Determine the (X, Y) coordinate at the center of the cell enclosing the given text.  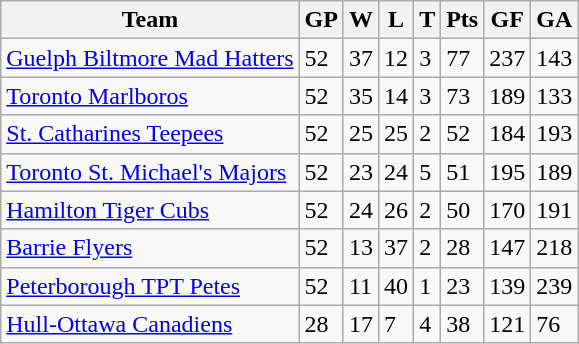
Hull-Ottawa Canadiens (150, 324)
4 (428, 324)
50 (462, 210)
1 (428, 286)
73 (462, 96)
L (396, 20)
11 (360, 286)
Peterborough TPT Petes (150, 286)
Barrie Flyers (150, 248)
139 (508, 286)
35 (360, 96)
Pts (462, 20)
121 (508, 324)
239 (554, 286)
GF (508, 20)
14 (396, 96)
Toronto Marlboros (150, 96)
Guelph Biltmore Mad Hatters (150, 58)
143 (554, 58)
237 (508, 58)
17 (360, 324)
7 (396, 324)
133 (554, 96)
T (428, 20)
13 (360, 248)
Hamilton Tiger Cubs (150, 210)
51 (462, 172)
191 (554, 210)
GP (321, 20)
40 (396, 286)
St. Catharines Teepees (150, 134)
Team (150, 20)
77 (462, 58)
170 (508, 210)
38 (462, 324)
193 (554, 134)
147 (508, 248)
184 (508, 134)
W (360, 20)
5 (428, 172)
26 (396, 210)
218 (554, 248)
GA (554, 20)
12 (396, 58)
76 (554, 324)
Toronto St. Michael's Majors (150, 172)
195 (508, 172)
